Pinpoint the cell where the given text exists, returning its [X, Y] midpoint coordinate. 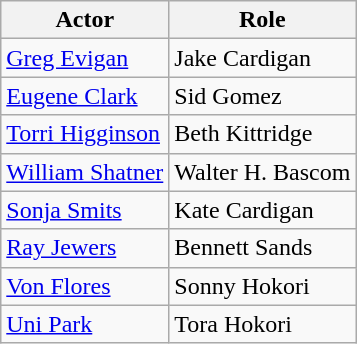
Sonja Smits [85, 210]
Greg Evigan [85, 58]
William Shatner [85, 172]
Walter H. Bascom [262, 172]
Tora Hokori [262, 324]
Uni Park [85, 324]
Bennett Sands [262, 248]
Eugene Clark [85, 96]
Ray Jewers [85, 248]
Beth Kittridge [262, 134]
Actor [85, 20]
Jake Cardigan [262, 58]
Kate Cardigan [262, 210]
Role [262, 20]
Von Flores [85, 286]
Sid Gomez [262, 96]
Sonny Hokori [262, 286]
Torri Higginson [85, 134]
